From the cell containing the given text, extract its center point as [X, Y] coordinate. 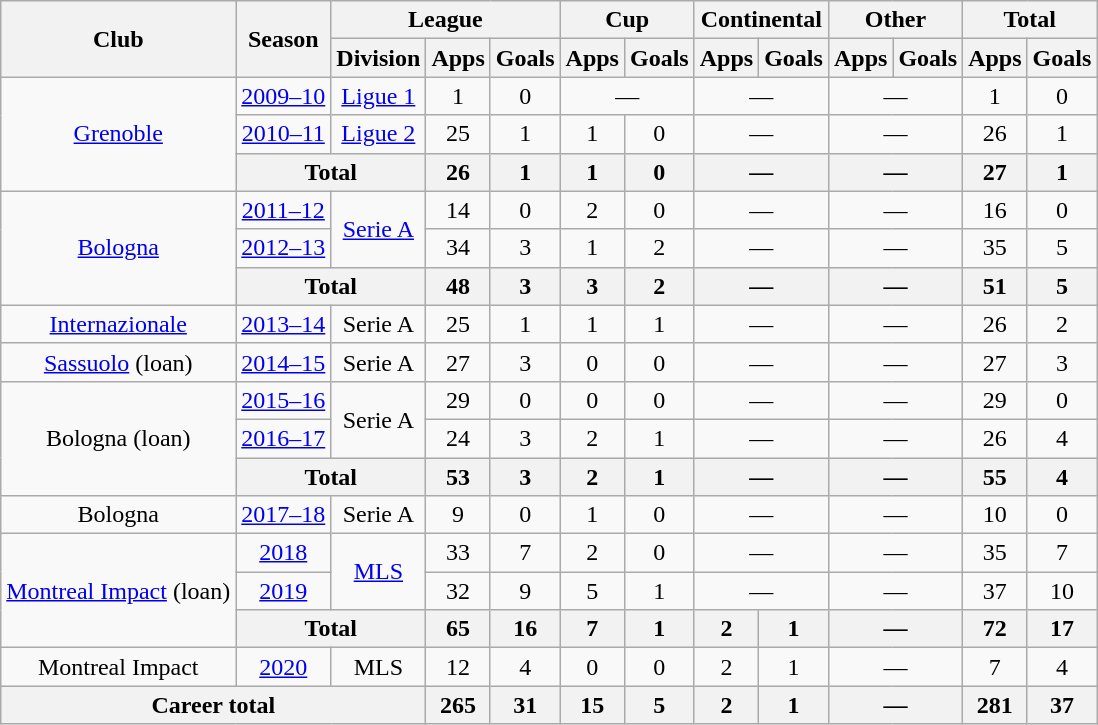
14 [458, 210]
72 [995, 629]
2015–16 [284, 400]
2019 [284, 591]
281 [995, 705]
Cup [627, 20]
33 [458, 553]
Bologna (loan) [118, 438]
265 [458, 705]
Other [895, 20]
2017–18 [284, 515]
51 [995, 286]
Grenoble [118, 134]
League [446, 20]
Ligue 2 [378, 134]
2009–10 [284, 96]
Montreal Impact [118, 667]
2020 [284, 667]
Season [284, 39]
2013–14 [284, 324]
2018 [284, 553]
32 [458, 591]
Ligue 1 [378, 96]
15 [592, 705]
Sassuolo (loan) [118, 362]
Continental [761, 20]
2011–12 [284, 210]
Club [118, 39]
55 [995, 477]
2016–17 [284, 438]
65 [458, 629]
53 [458, 477]
31 [525, 705]
Montreal Impact (loan) [118, 591]
34 [458, 248]
Internazionale [118, 324]
17 [1062, 629]
2010–11 [284, 134]
2014–15 [284, 362]
2012–13 [284, 248]
48 [458, 286]
24 [458, 438]
12 [458, 667]
Career total [214, 705]
Division [378, 58]
